Extract the (x, y) coordinate from the center of the cell holding the provided text.  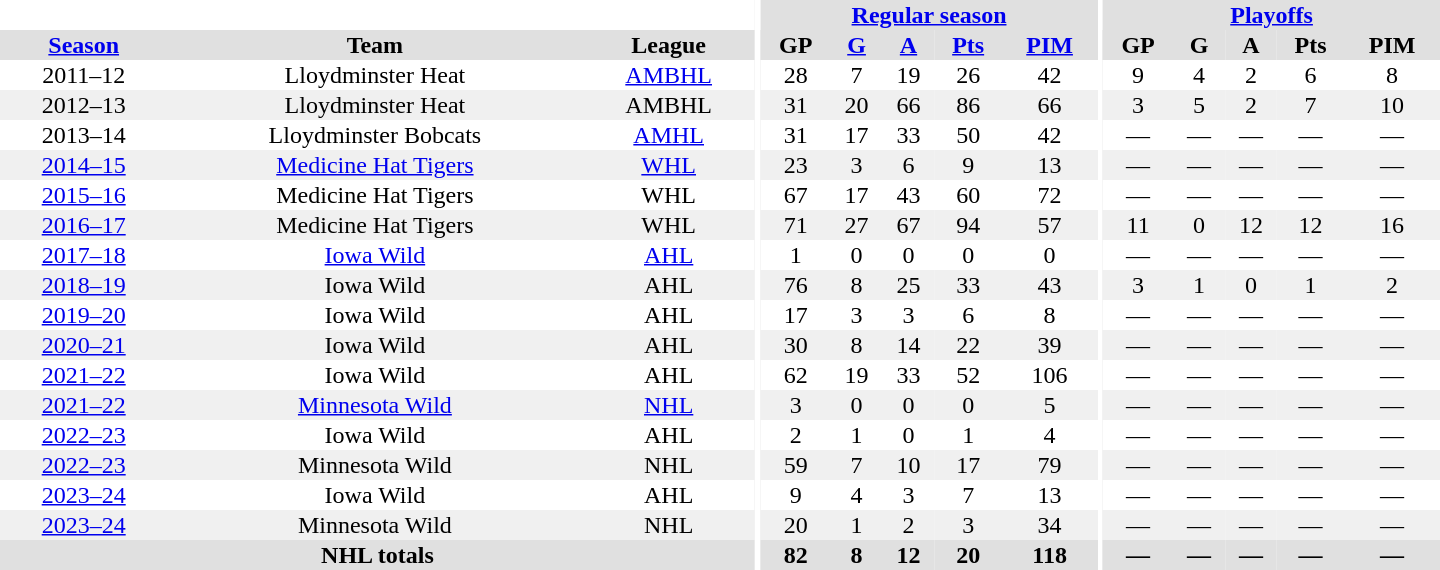
76 (796, 285)
34 (1050, 525)
25 (909, 285)
11 (1138, 225)
79 (1050, 465)
NHL totals (378, 555)
22 (968, 345)
52 (968, 375)
Season (84, 45)
30 (796, 345)
14 (909, 345)
16 (1392, 225)
94 (968, 225)
28 (796, 75)
23 (796, 165)
59 (796, 465)
2015–16 (84, 195)
2012–13 (84, 105)
62 (796, 375)
2020–21 (84, 345)
39 (1050, 345)
2014–15 (84, 165)
2016–17 (84, 225)
106 (1050, 375)
50 (968, 135)
2019–20 (84, 315)
118 (1050, 555)
2011–12 (84, 75)
Lloydminster Bobcats (374, 135)
57 (1050, 225)
League (668, 45)
71 (796, 225)
Regular season (930, 15)
2013–14 (84, 135)
Playoffs (1272, 15)
2017–18 (84, 255)
60 (968, 195)
2018–19 (84, 285)
86 (968, 105)
Team (374, 45)
26 (968, 75)
72 (1050, 195)
AMHL (668, 135)
82 (796, 555)
27 (857, 225)
